Search for the cell housing the specified text and yield its [X, Y] center coordinate. 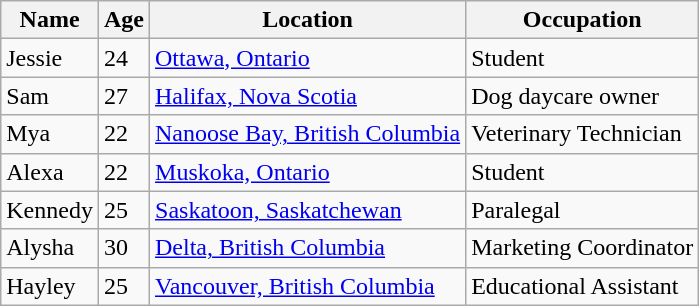
Saskatoon, Saskatchewan [308, 210]
Location [308, 20]
Delta, British Columbia [308, 248]
27 [124, 96]
Jessie [50, 58]
Age [124, 20]
24 [124, 58]
Halifax, Nova Scotia [308, 96]
Name [50, 20]
Kennedy [50, 210]
Ottawa, Ontario [308, 58]
Paralegal [582, 210]
Sam [50, 96]
Alexa [50, 172]
Mya [50, 134]
Occupation [582, 20]
Vancouver, British Columbia [308, 286]
Educational Assistant [582, 286]
Muskoka, Ontario [308, 172]
Dog daycare owner [582, 96]
Nanoose Bay, British Columbia [308, 134]
Alysha [50, 248]
Marketing Coordinator [582, 248]
Veterinary Technician [582, 134]
Hayley [50, 286]
30 [124, 248]
